Determine the [X, Y] coordinate at the center of the cell enclosing the given text.  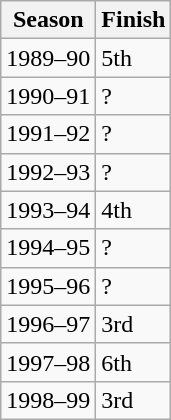
5th [134, 58]
1993–94 [48, 210]
1998–99 [48, 400]
6th [134, 362]
4th [134, 210]
1997–98 [48, 362]
1994–95 [48, 248]
1996–97 [48, 324]
1995–96 [48, 286]
1991–92 [48, 134]
1992–93 [48, 172]
Season [48, 20]
1990–91 [48, 96]
1989–90 [48, 58]
Finish [134, 20]
